Provide the (X, Y) coordinate of the cell's center where the given text is located.  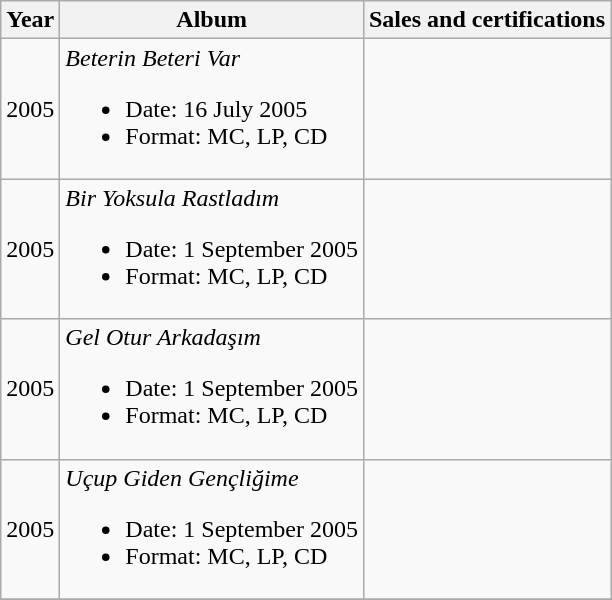
Year (30, 20)
Album (212, 20)
Uçup Giden GençliğimeDate: 1 September 2005Format: MC, LP, CD (212, 529)
Sales and certifications (486, 20)
Bir Yoksula RastladımDate: 1 September 2005Format: MC, LP, CD (212, 249)
Gel Otur ArkadaşımDate: 1 September 2005Format: MC, LP, CD (212, 389)
Beterin Beteri VarDate: 16 July 2005Format: MC, LP, CD (212, 109)
